Find where the given text appears and provide that cell's center as (x, y) coordinate. 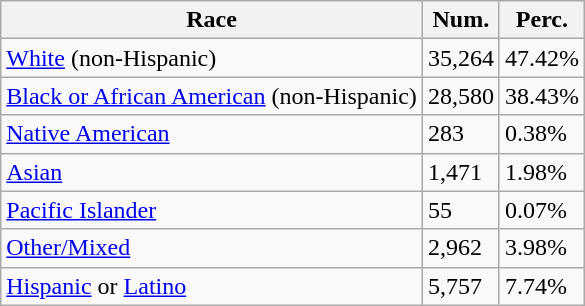
Race (212, 20)
Black or African American (non-Hispanic) (212, 96)
35,264 (460, 58)
5,757 (460, 286)
3.98% (542, 248)
Hispanic or Latino (212, 286)
Native American (212, 134)
7.74% (542, 286)
Asian (212, 172)
0.07% (542, 210)
0.38% (542, 134)
38.43% (542, 96)
1,471 (460, 172)
55 (460, 210)
Pacific Islander (212, 210)
Perc. (542, 20)
1.98% (542, 172)
Other/Mixed (212, 248)
283 (460, 134)
47.42% (542, 58)
28,580 (460, 96)
Num. (460, 20)
White (non-Hispanic) (212, 58)
2,962 (460, 248)
